Find where the given text appears and provide that cell's center as (X, Y) coordinate. 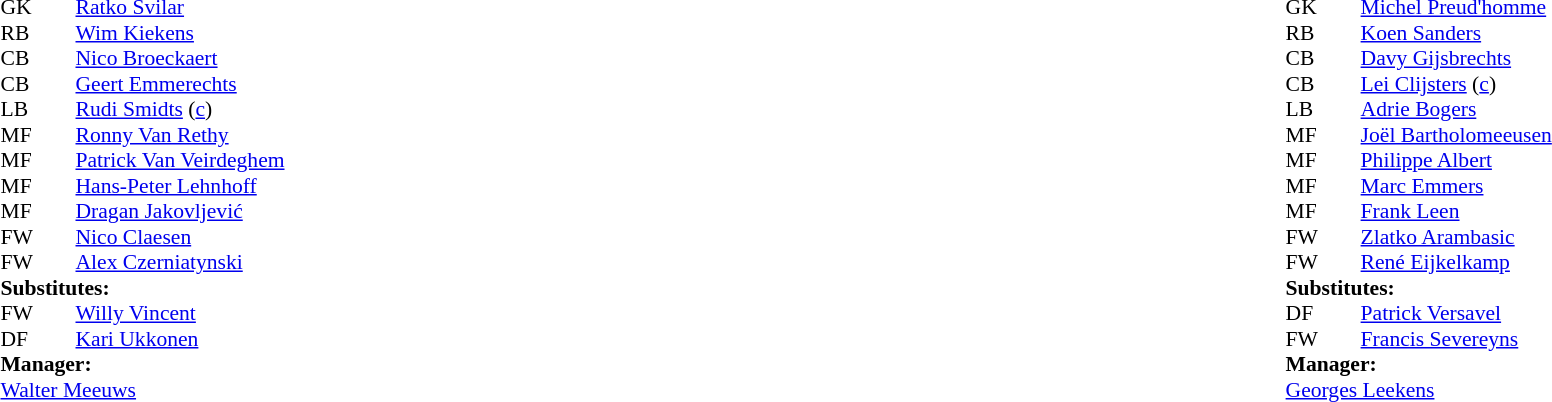
Philippe Albert (1456, 161)
Frank Leen (1456, 211)
René Eijkelkamp (1456, 263)
Nico Claesen (180, 237)
Koen Sanders (1456, 33)
Francis Severeyns (1456, 339)
Marc Emmers (1456, 186)
Davy Gijsbrechts (1456, 59)
Ronny Van Rethy (180, 135)
Willy Vincent (180, 313)
Dragan Jakovljević (180, 211)
Patrick Van Veirdeghem (180, 161)
Joël Bartholomeeusen (1456, 135)
Wim Kiekens (180, 33)
Zlatko Arambasic (1456, 237)
Kari Ukkonen (180, 339)
Nico Broeckaert (180, 59)
Adrie Bogers (1456, 109)
Lei Clijsters (c) (1456, 84)
Patrick Versavel (1456, 313)
Hans-Peter Lehnhoff (180, 186)
Geert Emmerechts (180, 84)
Alex Czerniatynski (180, 263)
Rudi Smidts (c) (180, 109)
